For the text-containing cell, return its midpoint in [X, Y] coordinate format. 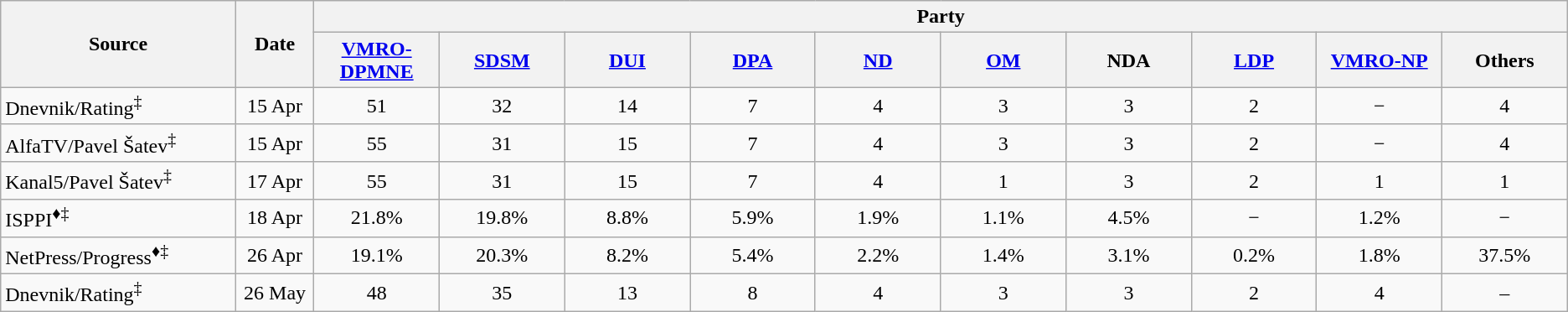
3.1% [1129, 255]
20.3% [502, 255]
1.1% [1003, 218]
LDP [1254, 60]
1.2% [1380, 218]
Party [941, 17]
8.2% [627, 255]
8 [753, 294]
OM [1003, 60]
14 [627, 106]
32 [502, 106]
NetPress/Progress♦‡ [119, 255]
SDSM [502, 60]
2.2% [878, 255]
VMRO-NP [1380, 60]
17 Apr [275, 181]
35 [502, 294]
19.1% [377, 255]
21.8% [377, 218]
1.9% [878, 218]
48 [377, 294]
ND [878, 60]
VMRO-DPMNE [377, 60]
NDA [1129, 60]
Source [119, 44]
37.5% [1504, 255]
4.5% [1129, 218]
0.2% [1254, 255]
5.4% [753, 255]
DPA [753, 60]
26 Apr [275, 255]
18 Apr [275, 218]
19.8% [502, 218]
Kanal5/Pavel Šatev‡ [119, 181]
ISPPI♦‡ [119, 218]
26 May [275, 294]
1.4% [1003, 255]
1.8% [1380, 255]
5.9% [753, 218]
13 [627, 294]
8.8% [627, 218]
AlfaTV/Pavel Šatev‡ [119, 143]
Others [1504, 60]
Date [275, 44]
DUI [627, 60]
51 [377, 106]
– [1504, 294]
